Pinpoint the cell where the given text exists, returning its (X, Y) midpoint coordinate. 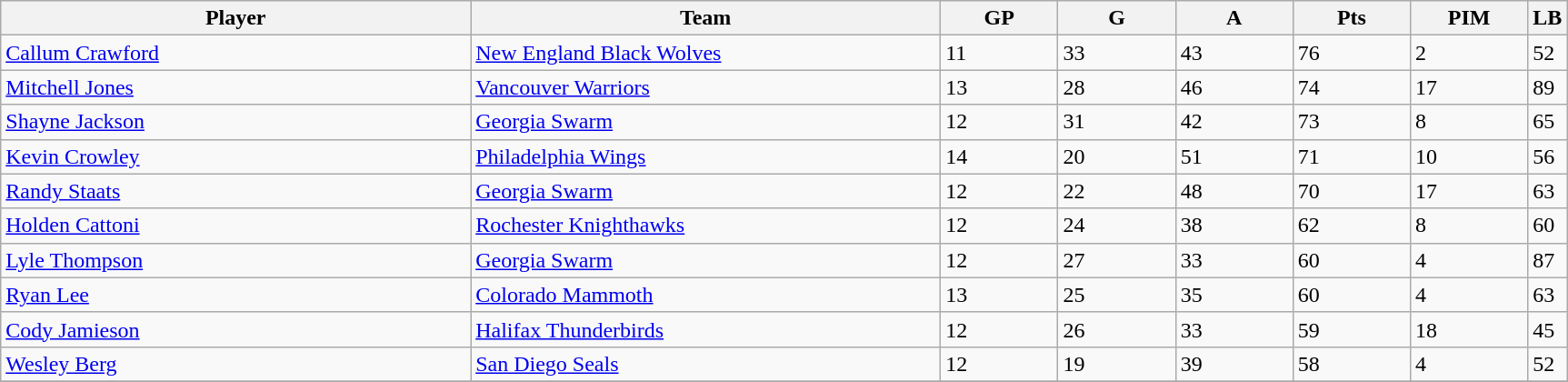
18 (1469, 329)
Colorado Mammoth (705, 295)
45 (1547, 329)
Callum Crawford (236, 53)
14 (1000, 156)
Mitchell Jones (236, 87)
11 (1000, 53)
San Diego Seals (705, 364)
Lyle Thompson (236, 260)
2 (1469, 53)
87 (1547, 260)
58 (1351, 364)
48 (1234, 191)
Philadelphia Wings (705, 156)
62 (1351, 226)
19 (1116, 364)
10 (1469, 156)
74 (1351, 87)
Vancouver Warriors (705, 87)
Wesley Berg (236, 364)
65 (1547, 122)
LB (1547, 18)
New England Black Wolves (705, 53)
89 (1547, 87)
PIM (1469, 18)
Team (705, 18)
59 (1351, 329)
Halifax Thunderbirds (705, 329)
38 (1234, 226)
71 (1351, 156)
20 (1116, 156)
43 (1234, 53)
Holden Cattoni (236, 226)
GP (1000, 18)
Player (236, 18)
Randy Staats (236, 191)
G (1116, 18)
22 (1116, 191)
73 (1351, 122)
27 (1116, 260)
Pts (1351, 18)
31 (1116, 122)
70 (1351, 191)
51 (1234, 156)
56 (1547, 156)
Kevin Crowley (236, 156)
76 (1351, 53)
Rochester Knighthawks (705, 226)
24 (1116, 226)
26 (1116, 329)
46 (1234, 87)
42 (1234, 122)
Cody Jamieson (236, 329)
A (1234, 18)
39 (1234, 364)
28 (1116, 87)
Ryan Lee (236, 295)
25 (1116, 295)
35 (1234, 295)
Shayne Jackson (236, 122)
